Provide the (X, Y) coordinate of the cell's center where the given text is located.  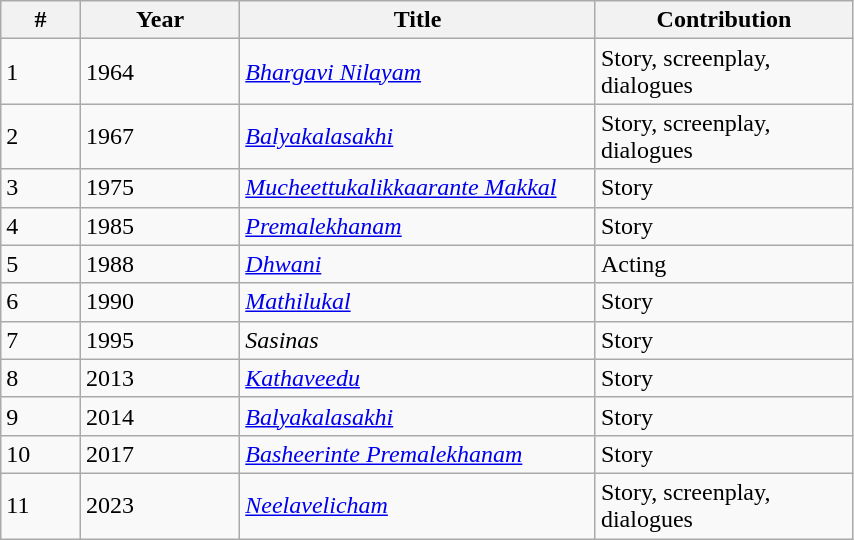
2014 (160, 416)
2023 (160, 506)
Kathaveedu (418, 378)
5 (41, 264)
10 (41, 454)
2017 (160, 454)
Title (418, 20)
Sasinas (418, 340)
Basheerinte Premalekhanam (418, 454)
1995 (160, 340)
8 (41, 378)
1990 (160, 302)
4 (41, 226)
1988 (160, 264)
Dhwani (418, 264)
# (41, 20)
3 (41, 188)
9 (41, 416)
11 (41, 506)
Neelavelicham (418, 506)
1985 (160, 226)
Mathilukal (418, 302)
2 (41, 136)
Bhargavi Nilayam (418, 72)
1967 (160, 136)
1 (41, 72)
7 (41, 340)
6 (41, 302)
Premalekhanam (418, 226)
Contribution (724, 20)
1964 (160, 72)
1975 (160, 188)
Acting (724, 264)
Mucheettukalikkaarante Makkal (418, 188)
2013 (160, 378)
Year (160, 20)
